Determine the (X, Y) coordinate at the center of the cell enclosing the given text.  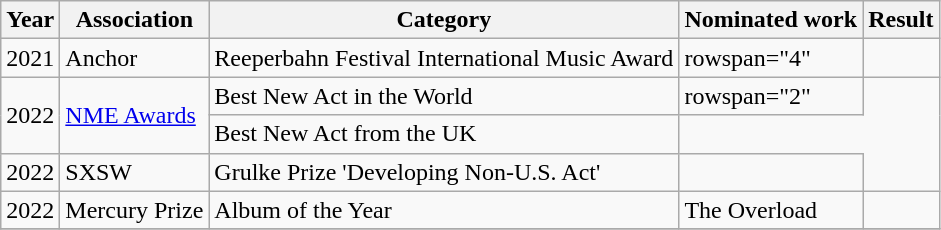
Album of the Year (444, 210)
2021 (30, 58)
rowspan="4" (771, 58)
Association (134, 20)
Reeperbahn Festival International Music Award (444, 58)
Nominated work (771, 20)
rowspan="2" (771, 96)
Best New Act from the UK (444, 134)
NME Awards (134, 115)
Result (901, 20)
Grulke Prize 'Developing Non-U.S. Act' (444, 172)
Category (444, 20)
Anchor (134, 58)
The Overload (771, 210)
Mercury Prize (134, 210)
Best New Act in the World (444, 96)
Year (30, 20)
SXSW (134, 172)
